Pinpoint the cell where the given text exists, returning its [X, Y] midpoint coordinate. 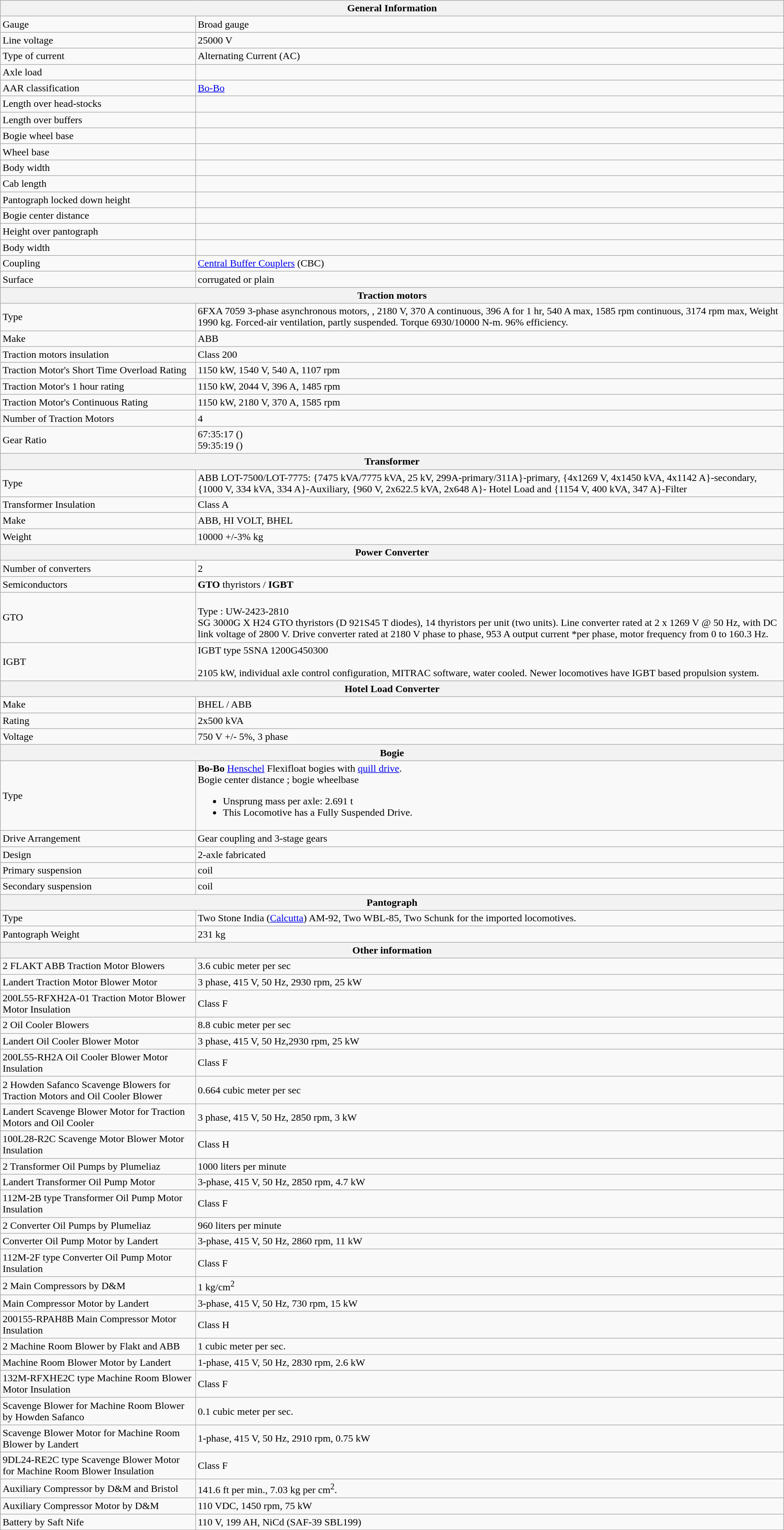
Traction motors insulation [98, 354]
200L55-RH2A Oil Cooler Blower Motor Insulation [98, 1062]
10000 +/-3% kg [490, 537]
Number of converters [98, 569]
200L55-RFXH2A-01 Traction Motor Blower Motor Insulation [98, 1004]
200155-RPAH8B Main Compressor Motor Insulation [98, 1325]
Converter Oil Pump Motor by Landert [98, 1241]
2 Converter Oil Pumps by Plumeliaz [98, 1225]
3-phase, 415 V, 50 Hz, 730 rpm, 15 kW [490, 1303]
Length over head-stocks [98, 104]
Weight [98, 537]
Landert Traction Motor Blower Motor [98, 982]
1150 kW, 1540 V, 540 A, 1107 rpm [490, 370]
Length over buffers [98, 120]
1-phase, 415 V, 50 Hz, 2830 rpm, 2.6 kW [490, 1362]
2 [490, 569]
Primary suspension [98, 871]
Rating [98, 721]
Power Converter [392, 553]
Secondary suspension [98, 886]
Pantograph locked down height [98, 200]
Pantograph Weight [98, 934]
Traction Motor's 1 hour rating [98, 386]
Height over pantograph [98, 232]
3 phase, 415 V, 50 Hz, 2850 rpm, 3 kW [490, 1117]
Machine Room Blower Motor by Landert [98, 1362]
Type of current [98, 56]
Cab length [98, 183]
IGBT [98, 662]
25000 V [490, 40]
3.6 cubic meter per sec [490, 966]
132M-RFXHE2C type Machine Room Blower Motor Insulation [98, 1384]
0.1 cubic meter per sec. [490, 1411]
1-phase, 415 V, 50 Hz, 2910 rpm, 0.75 kW [490, 1439]
110 V, 199 AH, NiCd (SAF-39 SBL199) [490, 1522]
Drive Arrangement [98, 838]
112M-2B type Transformer Oil Pump Motor Insulation [98, 1204]
Class A [490, 505]
2 Machine Room Blower by Flakt and ABB [98, 1347]
Coupling [98, 264]
Semiconductors [98, 584]
110 VDC, 1450 rpm, 75 kW [490, 1506]
1000 liters per minute [490, 1166]
Gear coupling and 3-stage gears [490, 838]
2-axle fabricated [490, 854]
Traction Motor's Short Time Overload Rating [98, 370]
Hotel Load Converter [392, 689]
0.664 cubic meter per sec [490, 1090]
ABB, HI VOLT, BHEL [490, 521]
3-phase, 415 V, 50 Hz, 2860 rpm, 11 kW [490, 1241]
Bogie [392, 752]
100L28-R2C Scavenge Motor Blower Motor Insulation [98, 1145]
Traction Motor's Continuous Rating [98, 402]
Design [98, 854]
ABB [490, 339]
3 phase, 415 V, 50 Hz, 2930 rpm, 25 kW [490, 982]
1 cubic meter per sec. [490, 1347]
Landert Transformer Oil Pump Motor [98, 1182]
1 kg/cm2 [490, 1286]
2 Main Compressors by D&M [98, 1286]
Transformer [392, 461]
Number of Traction Motors [98, 418]
750 V +/- 5%, 3 phase [490, 737]
Main Compressor Motor by Landert [98, 1303]
9DL24-RE2C type Scavenge Blower Motor for Machine Room Blower Insulation [98, 1465]
Bogie center distance [98, 216]
67:35:17 ()59:35:19 () [490, 440]
2 Oil Cooler Blowers [98, 1025]
Two Stone India (Calcutta) AM-92, Two WBL-85, Two Schunk for the imported locomotives. [490, 918]
2x500 kVA [490, 721]
Bogie wheel base [98, 136]
Scavenge Blower Motor for Machine Room Blower by Landert [98, 1439]
General Information [392, 8]
Traction motors [392, 295]
Pantograph [392, 902]
GTO [98, 618]
112M-2F type Converter Oil Pump Motor Insulation [98, 1263]
AAR classification [98, 88]
2 FLAKT ABB Traction Motor Blowers [98, 966]
960 liters per minute [490, 1225]
Central Buffer Couplers (CBC) [490, 264]
1150 kW, 2180 V, 370 A, 1585 rpm [490, 402]
Transformer Insulation [98, 505]
Surface [98, 279]
Battery by Saft Nife [98, 1522]
2 Transformer Oil Pumps by Plumeliaz [98, 1166]
4 [490, 418]
Other information [392, 950]
Wheel base [98, 152]
Voltage [98, 737]
Axle load [98, 72]
231 kg [490, 934]
1150 kW, 2044 V, 396 A, 1485 rpm [490, 386]
Landert Oil Cooler Blower Motor [98, 1041]
Gauge [98, 24]
141.6 ft per min., 7.03 kg per cm2. [490, 1489]
Auxiliary Compressor Motor by D&M [98, 1506]
Alternating Current (AC) [490, 56]
Gear Ratio [98, 440]
GTO thyristors / IGBT [490, 584]
Broad gauge [490, 24]
Auxiliary Compressor by D&M and Bristol [98, 1489]
Line voltage [98, 40]
Class 200 [490, 354]
corrugated or plain [490, 279]
Landert Scavenge Blower Motor for Traction Motors and Oil Cooler [98, 1117]
Bo-Bo [490, 88]
8.8 cubic meter per sec [490, 1025]
Scavenge Blower for Machine Room Blower by Howden Safanco [98, 1411]
BHEL / ABB [490, 705]
3-phase, 415 V, 50 Hz, 2850 rpm, 4.7 kW [490, 1182]
2 Howden Safanco Scavenge Blowers for Traction Motors and Oil Cooler Blower [98, 1090]
3 phase, 415 V, 50 Hz,2930 rpm, 25 kW [490, 1041]
